Pinpoint the cell where the given text exists, returning its (X, Y) midpoint coordinate. 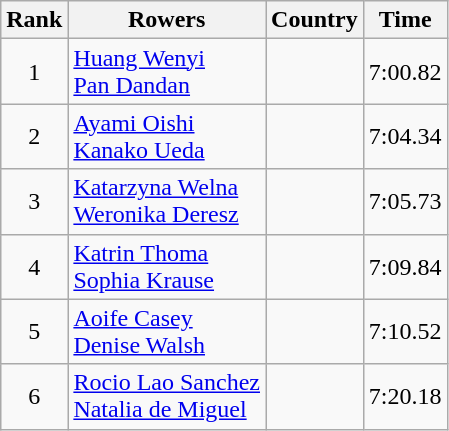
7:09.84 (405, 266)
7:04.34 (405, 136)
3 (34, 202)
Country (315, 20)
7:20.18 (405, 396)
5 (34, 332)
7:00.82 (405, 72)
Katrin ThomaSophia Krause (167, 266)
1 (34, 72)
2 (34, 136)
Rank (34, 20)
Ayami OishiKanako Ueda (167, 136)
4 (34, 266)
7:10.52 (405, 332)
7:05.73 (405, 202)
Rocio Lao SanchezNatalia de Miguel (167, 396)
Huang WenyiPan Dandan (167, 72)
Rowers (167, 20)
6 (34, 396)
Aoife CaseyDenise Walsh (167, 332)
Katarzyna WelnaWeronika Deresz (167, 202)
Time (405, 20)
